Find where the given text appears and provide that cell's center as [x, y] coordinate. 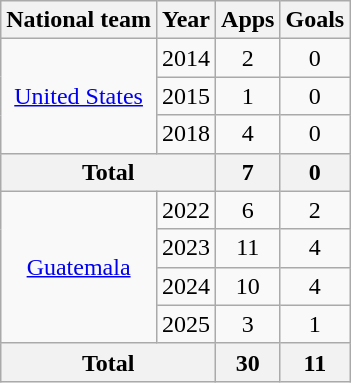
Year [186, 20]
3 [248, 324]
2025 [186, 324]
Guatemala [79, 267]
2015 [186, 96]
Goals [315, 20]
Apps [248, 20]
2014 [186, 58]
6 [248, 210]
United States [79, 96]
2022 [186, 210]
2018 [186, 134]
7 [248, 172]
2023 [186, 248]
30 [248, 362]
National team [79, 20]
2024 [186, 286]
10 [248, 286]
